From the cell containing the given text, extract its center point as [X, Y] coordinate. 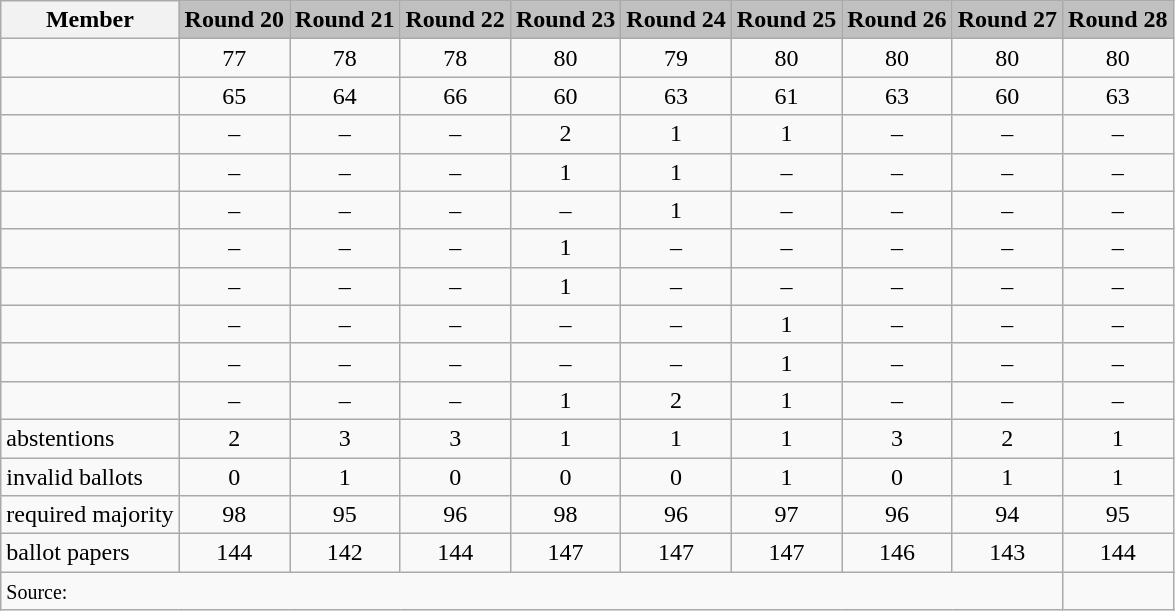
Round 22 [455, 20]
Round 21 [345, 20]
142 [345, 553]
abstentions [90, 438]
146 [897, 553]
Round 27 [1007, 20]
invalid ballots [90, 477]
Member [90, 20]
77 [234, 58]
Round 24 [676, 20]
Round 23 [565, 20]
97 [786, 515]
66 [455, 96]
Source: [532, 591]
Round 25 [786, 20]
ballot papers [90, 553]
65 [234, 96]
94 [1007, 515]
Round 26 [897, 20]
143 [1007, 553]
Round 20 [234, 20]
required majority [90, 515]
64 [345, 96]
Round 28 [1118, 20]
61 [786, 96]
79 [676, 58]
